Return [x, y] of the center of cell containing provided text 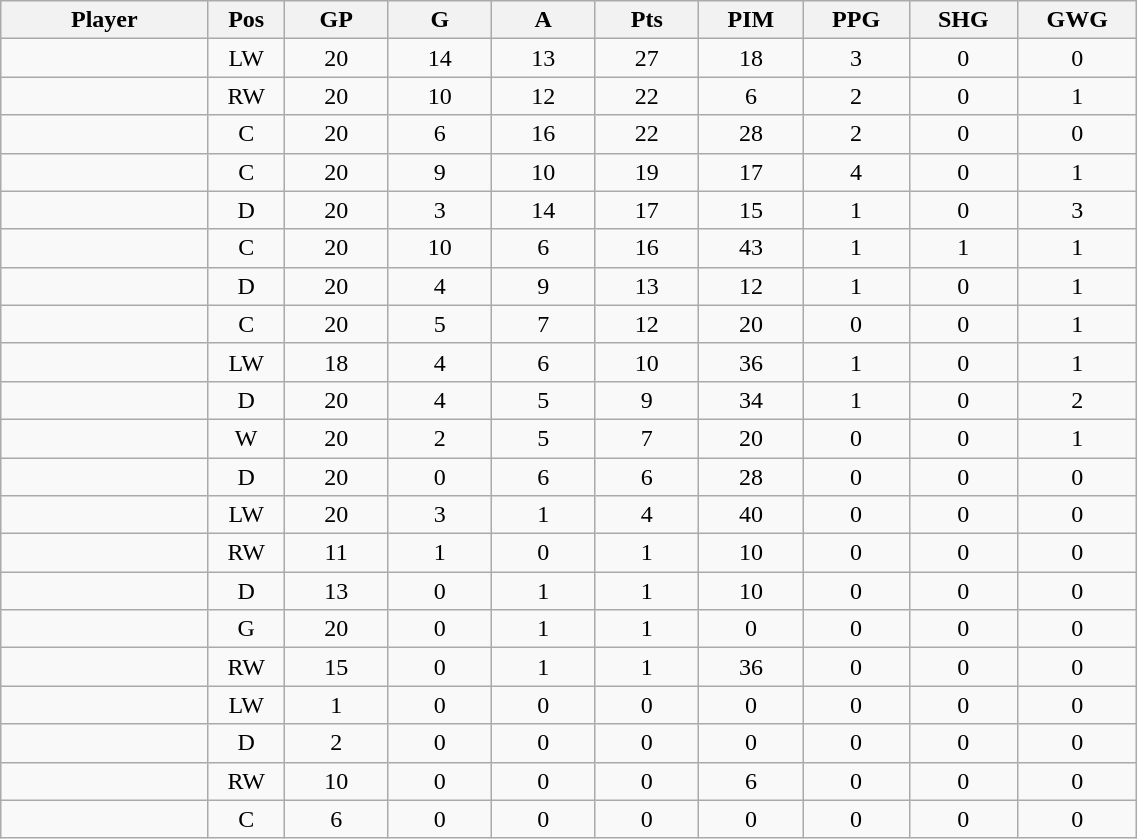
Pts [647, 20]
GWG [1078, 20]
SHG [964, 20]
27 [647, 58]
PIM [752, 20]
34 [752, 400]
Player [104, 20]
19 [647, 172]
PPG [856, 20]
A [544, 20]
43 [752, 248]
40 [752, 515]
W [246, 438]
Pos [246, 20]
11 [336, 553]
GP [336, 20]
